Extract the [X, Y] coordinate from the center of the cell holding the provided text.  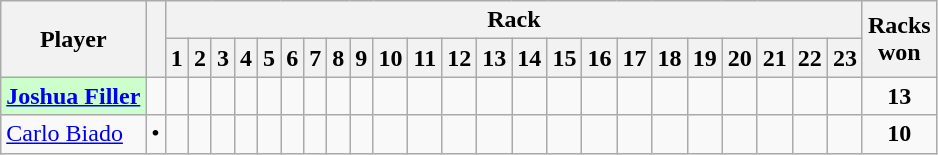
12 [460, 58]
Carlo Biado [74, 134]
4 [246, 58]
18 [670, 58]
1 [176, 58]
Rackswon [899, 39]
22 [810, 58]
19 [704, 58]
8 [338, 58]
17 [634, 58]
Player [74, 39]
11 [425, 58]
14 [530, 58]
3 [222, 58]
15 [564, 58]
21 [774, 58]
16 [600, 58]
23 [844, 58]
Rack [514, 20]
9 [362, 58]
5 [270, 58]
7 [316, 58]
2 [200, 58]
20 [740, 58]
6 [292, 58]
• [156, 134]
Joshua Filler [74, 96]
